Return (X, Y) of the center of cell containing provided text 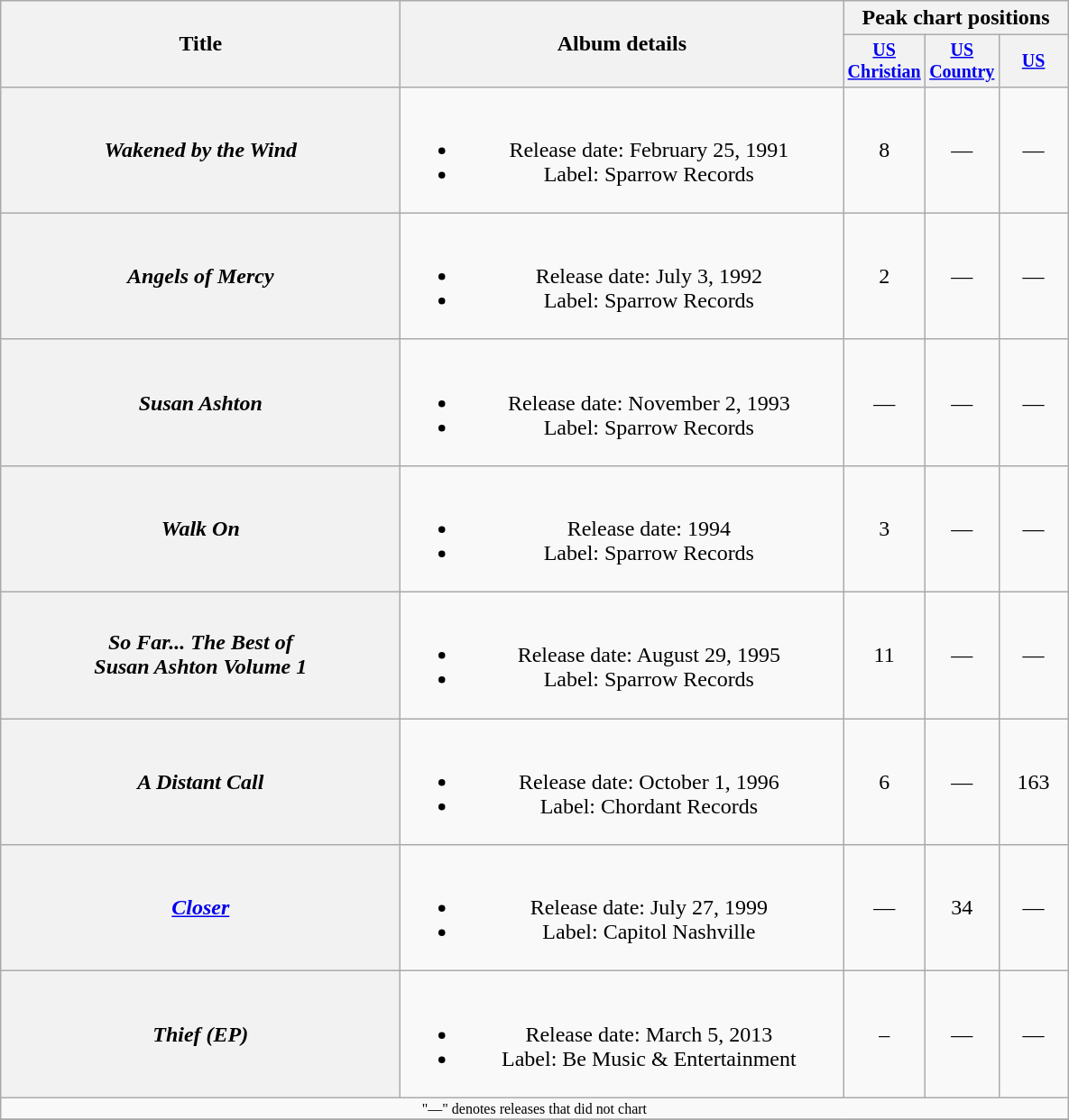
Release date: July 27, 1999Label: Capitol Nashville (622, 908)
Susan Ashton (200, 402)
Walk On (200, 528)
Release date: October 1, 1996Label: Chordant Records (622, 782)
US Christian (884, 61)
Release date: November 2, 1993Label: Sparrow Records (622, 402)
6 (884, 782)
Release date: August 29, 1995Label: Sparrow Records (622, 656)
Wakened by the Wind (200, 150)
163 (1034, 782)
– (884, 1034)
Release date: July 3, 1992Label: Sparrow Records (622, 276)
US Country (962, 61)
Angels of Mercy (200, 276)
So Far... The Best ofSusan Ashton Volume 1 (200, 656)
11 (884, 656)
Album details (622, 44)
Release date: February 25, 1991Label: Sparrow Records (622, 150)
Closer (200, 908)
Title (200, 44)
US (1034, 61)
3 (884, 528)
2 (884, 276)
8 (884, 150)
Release date: March 5, 2013Label: Be Music & Entertainment (622, 1034)
Thief (EP) (200, 1034)
Peak chart positions (956, 18)
"—" denotes releases that did not chart (534, 1108)
Release date: 1994Label: Sparrow Records (622, 528)
A Distant Call (200, 782)
34 (962, 908)
